Output the [X, Y] coordinate of the center of the cell containing the given text.  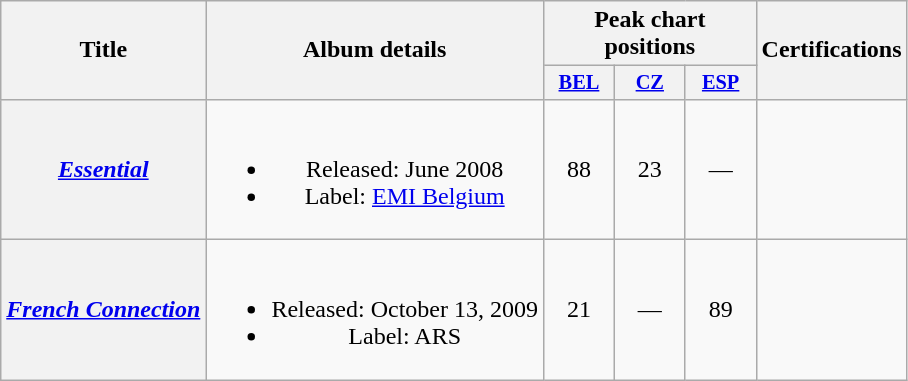
89 [720, 310]
ESP [720, 83]
Released: June 2008Label: EMI Belgium [375, 169]
88 [580, 169]
Essential [104, 169]
French Connection [104, 310]
Released: October 13, 2009Label: ARS [375, 310]
Peak chart positions [650, 34]
CZ [650, 83]
23 [650, 169]
BEL [580, 83]
21 [580, 310]
Certifications [832, 50]
Album details [375, 50]
Title [104, 50]
